Output the (x, y) coordinate of the center of the cell containing the given text.  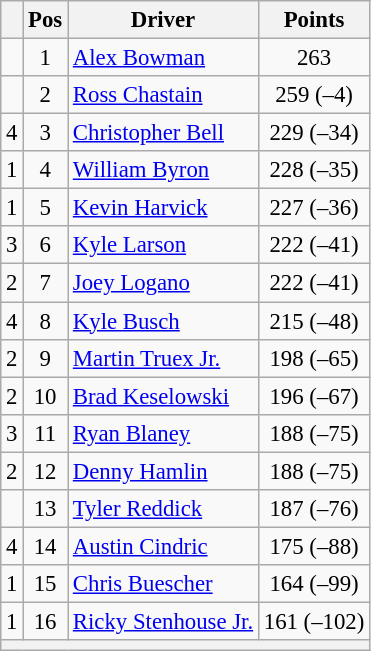
14 (46, 546)
Pos (46, 20)
11 (46, 433)
Denny Hamlin (164, 471)
Ricky Stenhouse Jr. (164, 621)
161 (–102) (314, 621)
9 (46, 358)
227 (–36) (314, 208)
Ross Chastain (164, 95)
8 (46, 321)
229 (–34) (314, 133)
Alex Bowman (164, 58)
175 (–88) (314, 546)
16 (46, 621)
Joey Logano (164, 283)
William Byron (164, 170)
15 (46, 584)
Kevin Harvick (164, 208)
Points (314, 20)
Kyle Busch (164, 321)
Martin Truex Jr. (164, 358)
Christopher Bell (164, 133)
Brad Keselowski (164, 396)
5 (46, 208)
Kyle Larson (164, 245)
Tyler Reddick (164, 509)
263 (314, 58)
259 (–4) (314, 95)
228 (–35) (314, 170)
164 (–99) (314, 584)
187 (–76) (314, 509)
198 (–65) (314, 358)
Austin Cindric (164, 546)
215 (–48) (314, 321)
Driver (164, 20)
7 (46, 283)
6 (46, 245)
12 (46, 471)
13 (46, 509)
196 (–67) (314, 396)
Ryan Blaney (164, 433)
Chris Buescher (164, 584)
10 (46, 396)
